Detect which cell encompasses the target text, then output its (X, Y) center coordinate. 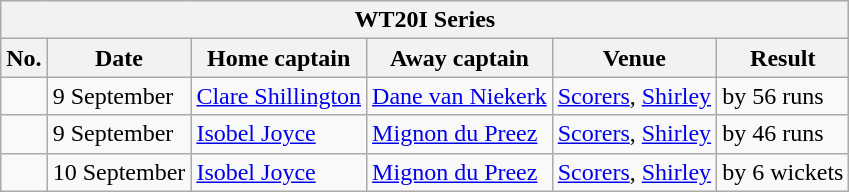
Result (783, 58)
Dane van Niekerk (460, 96)
Clare Shillington (279, 96)
No. (24, 58)
WT20I Series (425, 20)
by 6 wickets (783, 172)
Venue (634, 58)
Home captain (279, 58)
Away captain (460, 58)
by 56 runs (783, 96)
10 September (119, 172)
by 46 runs (783, 134)
Date (119, 58)
